Return [X, Y] of the center of cell containing provided text 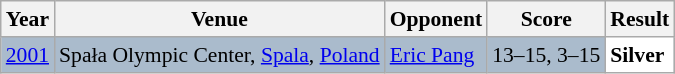
Spała Olympic Center, Spala, Poland [220, 55]
Venue [220, 19]
Opponent [436, 19]
2001 [28, 55]
Silver [640, 55]
Year [28, 19]
13–15, 3–15 [546, 55]
Result [640, 19]
Score [546, 19]
Eric Pang [436, 55]
